Detect which cell encompasses the target text, then output its (x, y) center coordinate. 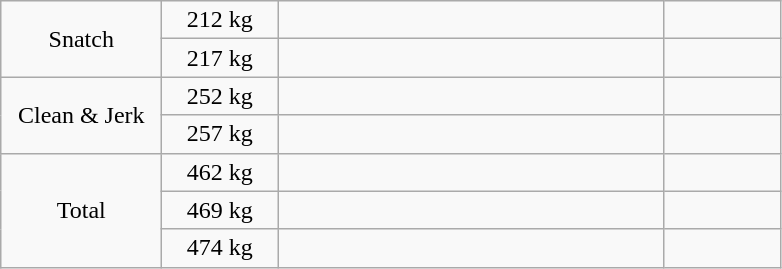
Total (82, 210)
212 kg (220, 20)
257 kg (220, 134)
469 kg (220, 210)
217 kg (220, 58)
462 kg (220, 172)
252 kg (220, 96)
474 kg (220, 248)
Snatch (82, 39)
Clean & Jerk (82, 115)
